Detect which cell encompasses the target text, then output its [x, y] center coordinate. 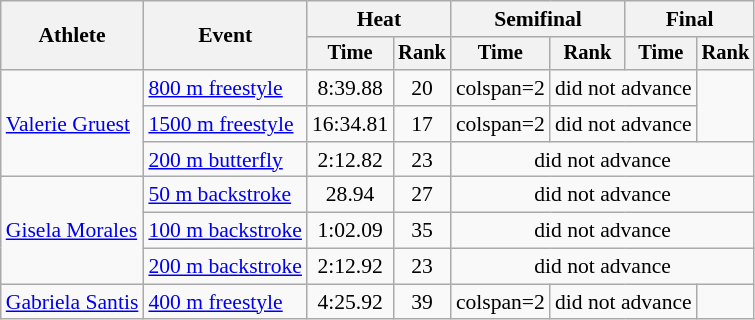
20 [422, 88]
200 m butterfly [225, 160]
400 m freestyle [225, 302]
35 [422, 231]
Event [225, 36]
2:12.92 [350, 267]
50 m backstroke [225, 195]
Gisela Morales [72, 230]
17 [422, 124]
100 m backstroke [225, 231]
1:02.09 [350, 231]
Semifinal [538, 19]
27 [422, 195]
Final [690, 19]
200 m backstroke [225, 267]
28.94 [350, 195]
4:25.92 [350, 302]
800 m freestyle [225, 88]
Valerie Gruest [72, 124]
Gabriela Santis [72, 302]
Heat [379, 19]
16:34.81 [350, 124]
39 [422, 302]
8:39.88 [350, 88]
2:12.82 [350, 160]
1500 m freestyle [225, 124]
Athlete [72, 36]
